Capture the cell that displays the provided text and extract its [x, y] central coordinate. 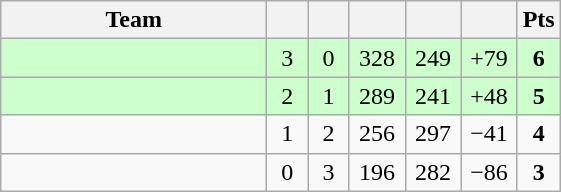
241 [433, 96]
−41 [489, 134]
328 [377, 58]
289 [377, 96]
282 [433, 172]
4 [538, 134]
256 [377, 134]
Pts [538, 20]
5 [538, 96]
297 [433, 134]
+48 [489, 96]
+79 [489, 58]
6 [538, 58]
196 [377, 172]
249 [433, 58]
−86 [489, 172]
Team [134, 20]
